Detect which cell encompasses the target text, then output its (X, Y) center coordinate. 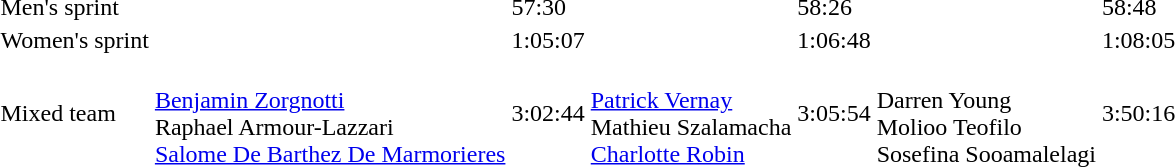
1:05:07 (548, 40)
1:06:48 (834, 40)
